Extract the [X, Y] coordinate from the center of the cell holding the provided text.  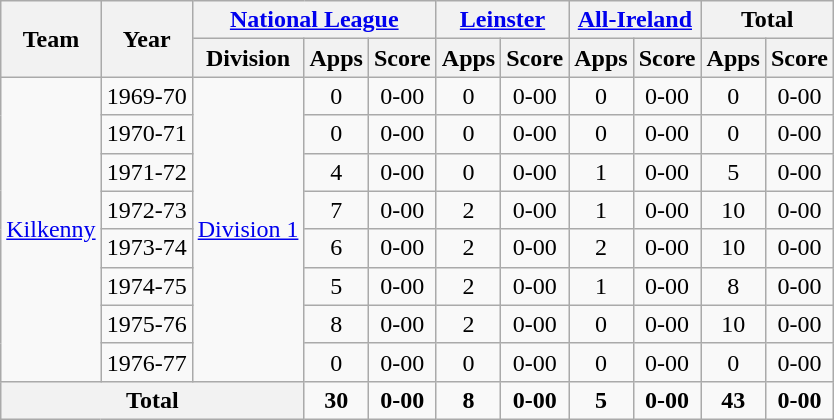
4 [336, 172]
National League [314, 20]
1976-77 [146, 362]
1969-70 [146, 96]
Leinster [502, 20]
Team [51, 39]
1971-72 [146, 172]
Year [146, 39]
Division 1 [248, 229]
1970-71 [146, 134]
1972-73 [146, 210]
1974-75 [146, 286]
7 [336, 210]
Kilkenny [51, 229]
Division [248, 58]
All-Ireland [635, 20]
30 [336, 400]
1975-76 [146, 324]
43 [733, 400]
6 [336, 248]
1973-74 [146, 248]
